Return the [x, y] coordinate for the center point of the cell that contains the specified text.  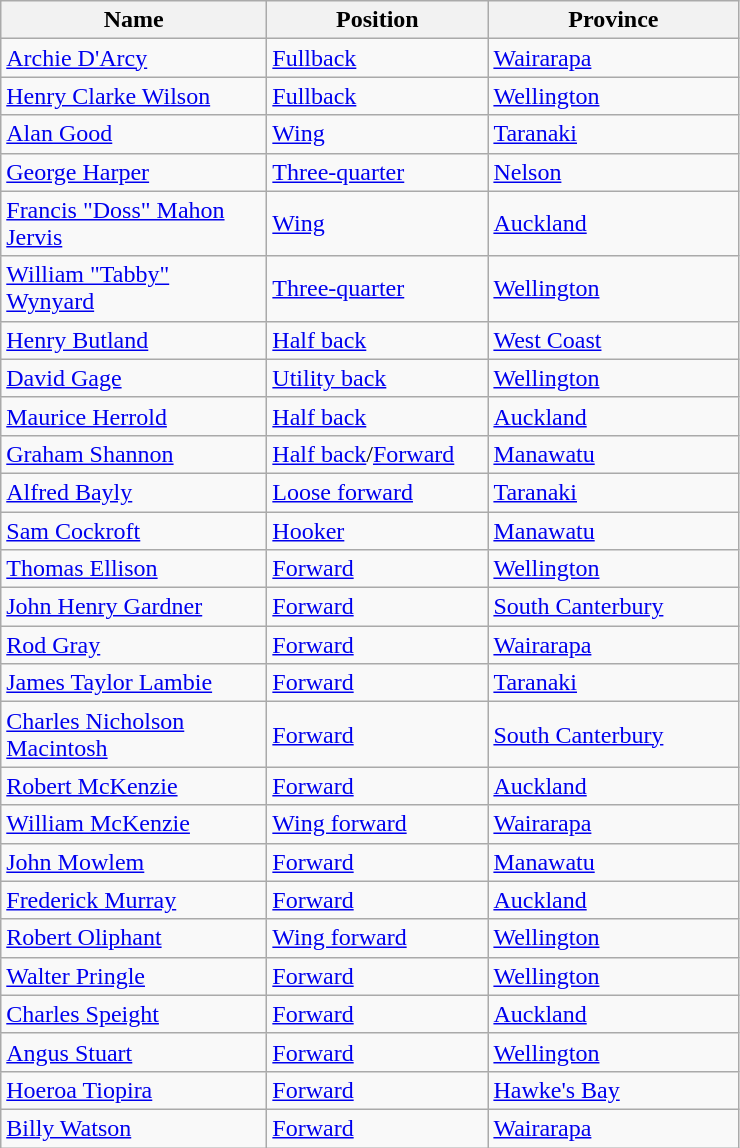
Alfred Bayly [134, 492]
Billy Watson [134, 1128]
Utility back [378, 378]
Position [378, 20]
William "Tabby" Wynyard [134, 288]
Nelson [614, 172]
Frederick Murray [134, 900]
Hooker [378, 531]
Henry Butland [134, 340]
James Taylor Lambie [134, 683]
Rod Gray [134, 645]
Half back/Forward [378, 454]
Hawke's Bay [614, 1090]
Walter Pringle [134, 976]
George Harper [134, 172]
Charles Nicholson Macintosh [134, 734]
Thomas Ellison [134, 569]
Hoeroa Tiopira [134, 1090]
Angus Stuart [134, 1052]
Francis "Doss" Mahon Jervis [134, 224]
David Gage [134, 378]
Name [134, 20]
Robert Oliphant [134, 938]
West Coast [614, 340]
Sam Cockroft [134, 531]
Maurice Herrold [134, 416]
Charles Speight [134, 1014]
Province [614, 20]
John Mowlem [134, 862]
Loose forward [378, 492]
Archie D'Arcy [134, 58]
William McKenzie [134, 824]
Robert McKenzie [134, 786]
Graham Shannon [134, 454]
John Henry Gardner [134, 607]
Alan Good [134, 134]
Henry Clarke Wilson [134, 96]
